Search for the cell housing the specified text and yield its [x, y] center coordinate. 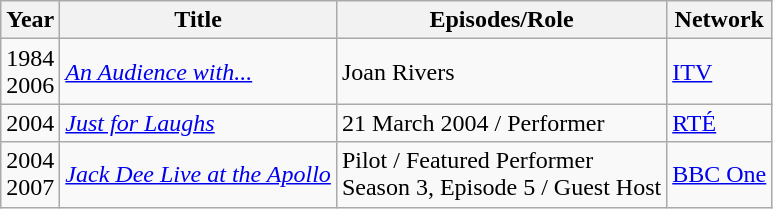
BBC One [720, 174]
21 March 2004 / Performer [501, 123]
Network [720, 20]
Title [198, 20]
An Audience with... [198, 72]
Episodes/Role [501, 20]
RTÉ [720, 123]
20042007 [30, 174]
Jack Dee Live at the Apollo [198, 174]
Just for Laughs [198, 123]
Year [30, 20]
Pilot / Featured PerformerSeason 3, Episode 5 / Guest Host [501, 174]
ITV [720, 72]
2004 [30, 123]
Joan Rivers [501, 72]
19842006 [30, 72]
